Extract the [X, Y] coordinate from the center of the cell holding the provided text.  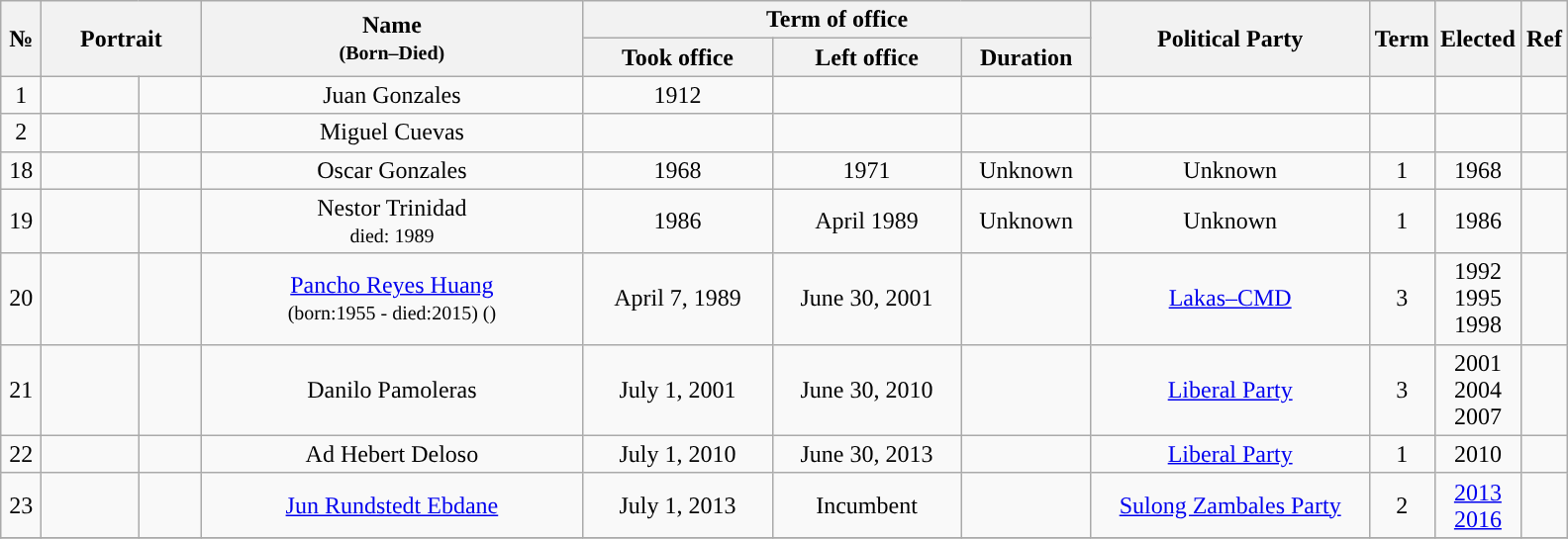
1912 [677, 95]
Name(Born–Died) [392, 39]
Took office [677, 57]
23 [22, 504]
20 [22, 299]
Duration [1026, 57]
19 [22, 222]
199219951998 [1477, 299]
Ref [1544, 39]
July 1, 2010 [677, 454]
20132016 [1477, 504]
Term of office [837, 20]
Miguel Cuevas [392, 133]
1971 [867, 170]
200120042007 [1477, 390]
Jun Rundstedt Ebdane [392, 504]
Term [1402, 39]
Elected [1477, 39]
April 7, 1989 [677, 299]
Sulong Zambales Party [1229, 504]
April 1989 [867, 222]
Danilo Pamoleras [392, 390]
Nestor Trinidaddied: 1989 [392, 222]
№ [22, 39]
Pancho Reyes Huang(born:1955 - died:2015) () [392, 299]
June 30, 2010 [867, 390]
Juan Gonzales [392, 95]
21 [22, 390]
June 30, 2001 [867, 299]
22 [22, 454]
Incumbent [867, 504]
July 1, 2001 [677, 390]
Lakas–CMD [1229, 299]
June 30, 2013 [867, 454]
July 1, 2013 [677, 504]
Ad Hebert Deloso [392, 454]
Political Party [1229, 39]
18 [22, 170]
2010 [1477, 454]
Oscar Gonzales [392, 170]
Left office [867, 57]
Portrait [121, 39]
